Locate the cell with the specified text and output its [x, y] center coordinate. 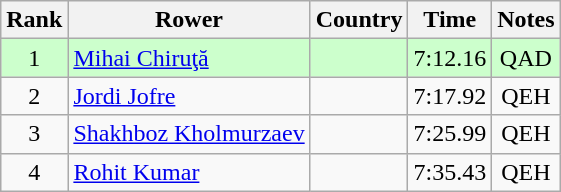
QAD [526, 58]
Rohit Kumar [189, 172]
Country [359, 20]
2 [34, 96]
Rower [189, 20]
7:25.99 [450, 134]
Time [450, 20]
Rank [34, 20]
7:12.16 [450, 58]
Notes [526, 20]
Jordi Jofre [189, 96]
7:17.92 [450, 96]
Mihai Chiruţă [189, 58]
3 [34, 134]
7:35.43 [450, 172]
1 [34, 58]
4 [34, 172]
Shakhboz Kholmurzaev [189, 134]
